From the cell containing the given text, extract its center point as [x, y] coordinate. 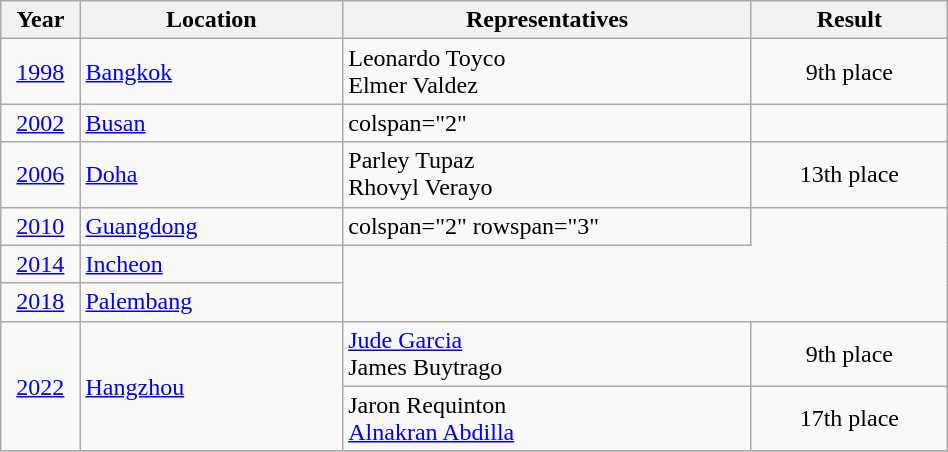
Incheon [212, 264]
1998 [40, 72]
Bangkok [212, 72]
Location [212, 20]
Year [40, 20]
2014 [40, 264]
colspan="2" rowspan="3" [548, 226]
2006 [40, 174]
Hangzhou [212, 386]
colspan="2" [548, 123]
2010 [40, 226]
2022 [40, 386]
2018 [40, 302]
Jaron Requinton Alnakran Abdilla [548, 418]
Busan [212, 123]
Doha [212, 174]
Result [849, 20]
Jude Garcia James Buytrago [548, 354]
Parley Tupaz Rhovyl Verayo [548, 174]
Guangdong [212, 226]
13th place [849, 174]
Palembang [212, 302]
Leonardo Toyco Elmer Valdez [548, 72]
2002 [40, 123]
17th place [849, 418]
Representatives [548, 20]
